Provide the [x, y] coordinate of the cell's center where the given text is located.  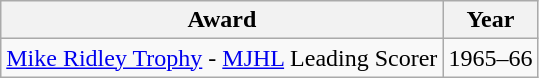
Mike Ridley Trophy - MJHL Leading Scorer [222, 58]
1965–66 [490, 58]
Award [222, 20]
Year [490, 20]
